Detect which cell encompasses the target text, then output its (X, Y) center coordinate. 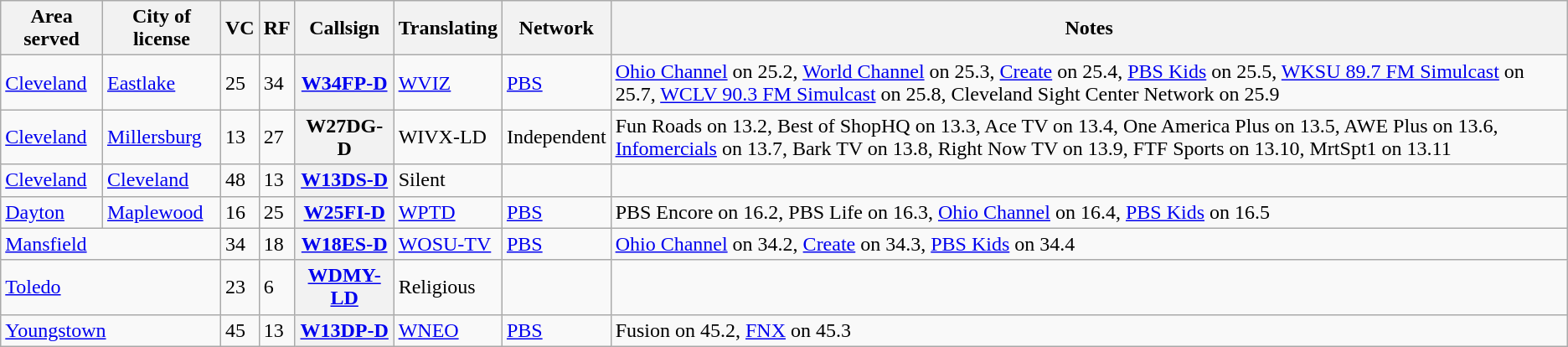
VC (240, 28)
Silent (447, 180)
WIVX-LD (447, 137)
PBS Encore on 16.2, PBS Life on 16.3, Ohio Channel on 16.4, PBS Kids on 16.5 (1089, 212)
Translating (447, 28)
WOSU-TV (447, 244)
Mansfield (111, 244)
Notes (1089, 28)
23 (240, 287)
45 (240, 330)
WPTD (447, 212)
Millersburg (161, 137)
18 (276, 244)
Maplewood (161, 212)
Youngstown (111, 330)
Network (556, 28)
Fusion on 45.2, FNX on 45.3 (1089, 330)
27 (276, 137)
16 (240, 212)
Independent (556, 137)
Eastlake (161, 82)
W27DG-D (344, 137)
Religious (447, 287)
W13DS-D (344, 180)
W18ES-D (344, 244)
6 (276, 287)
Toledo (111, 287)
WNEO (447, 330)
W34FP-D (344, 82)
Callsign (344, 28)
RF (276, 28)
WDMY-LD (344, 287)
WVIZ (447, 82)
48 (240, 180)
Ohio Channel on 34.2, Create on 34.3, PBS Kids on 34.4 (1089, 244)
W25FI-D (344, 212)
Dayton (52, 212)
City of license (161, 28)
W13DP-D (344, 330)
Area served (52, 28)
